Detect which cell encompasses the target text, then output its [X, Y] center coordinate. 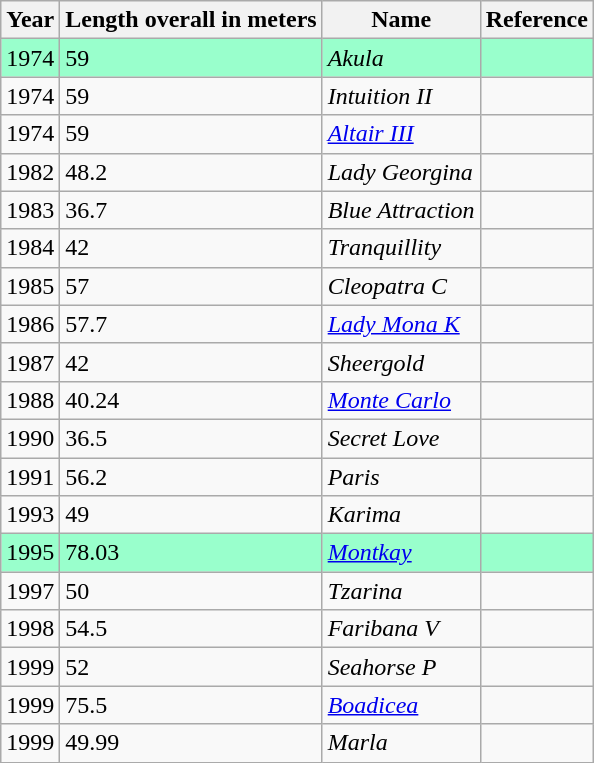
Akula [401, 58]
1998 [30, 629]
Karima [401, 515]
1993 [30, 515]
Seahorse P [401, 667]
Blue Attraction [401, 210]
Year [30, 20]
Altair III [401, 134]
Tranquillity [401, 248]
1991 [30, 477]
57.7 [191, 324]
Intuition II [401, 96]
78.03 [191, 553]
Faribana V [401, 629]
52 [191, 667]
Monte Carlo [401, 400]
49 [191, 515]
1984 [30, 248]
1985 [30, 286]
Secret Love [401, 438]
36.7 [191, 210]
1983 [30, 210]
48.2 [191, 172]
Montkay [401, 553]
Tzarina [401, 591]
1997 [30, 591]
1995 [30, 553]
49.99 [191, 743]
1988 [30, 400]
Lady Mona K [401, 324]
Boadicea [401, 705]
Sheergold [401, 362]
Cleopatra C [401, 286]
1986 [30, 324]
1982 [30, 172]
57 [191, 286]
54.5 [191, 629]
Name [401, 20]
Length overall in meters [191, 20]
Marla [401, 743]
Paris [401, 477]
1987 [30, 362]
50 [191, 591]
Reference [536, 20]
Lady Georgina [401, 172]
36.5 [191, 438]
40.24 [191, 400]
56.2 [191, 477]
75.5 [191, 705]
1990 [30, 438]
